Pinpoint the cell where the given text exists, returning its (x, y) midpoint coordinate. 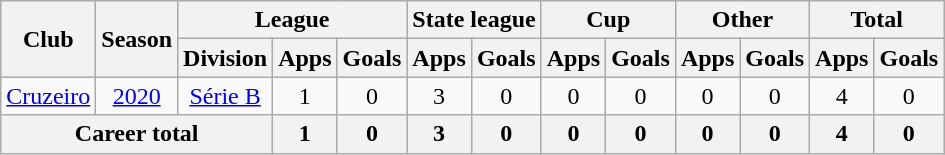
Season (137, 39)
Career total (137, 134)
State league (474, 20)
Club (48, 39)
Cruzeiro (48, 96)
Série B (226, 96)
Total (877, 20)
Division (226, 58)
2020 (137, 96)
Cup (608, 20)
Other (742, 20)
League (292, 20)
